Extract the [x, y] coordinate from the center of the cell holding the provided text.  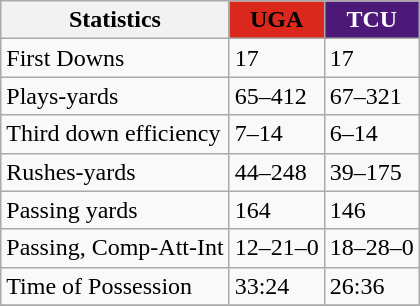
146 [372, 210]
UGA [276, 20]
TCU [372, 20]
Rushes-yards [115, 172]
164 [276, 210]
Passing yards [115, 210]
26:36 [372, 286]
65–412 [276, 96]
Third down efficiency [115, 134]
Plays-yards [115, 96]
7–14 [276, 134]
44–248 [276, 172]
39–175 [372, 172]
6–14 [372, 134]
Passing, Comp-Att-Int [115, 248]
33:24 [276, 286]
12–21–0 [276, 248]
Statistics [115, 20]
First Downs [115, 58]
67–321 [372, 96]
Time of Possession [115, 286]
18–28–0 [372, 248]
